Locate the cell with the specified text and output its (X, Y) center coordinate. 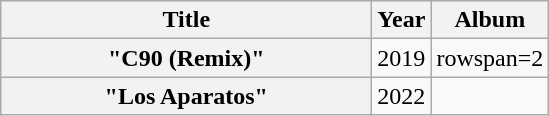
2022 (402, 96)
Year (402, 20)
Album (490, 20)
"C90 (Remix)" (186, 58)
Title (186, 20)
2019 (402, 58)
"Los Aparatos" (186, 96)
rowspan=2 (490, 58)
